From the cell containing the given text, extract its center point as (x, y) coordinate. 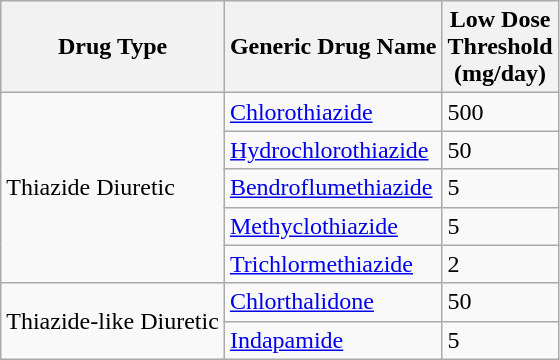
Methyclothiazide (333, 226)
Chlorothiazide (333, 112)
Chlorthalidone (333, 302)
Generic Drug Name (333, 47)
Low DoseThreshold(mg/day) (500, 47)
500 (500, 112)
Drug Type (113, 47)
Trichlormethiazide (333, 264)
2 (500, 264)
Hydrochlorothiazide (333, 150)
Thiazide Diuretic (113, 188)
Indapamide (333, 340)
Thiazide-like Diuretic (113, 321)
Bendroflumethiazide (333, 188)
